Output the (X, Y) coordinate of the center of the cell containing the given text.  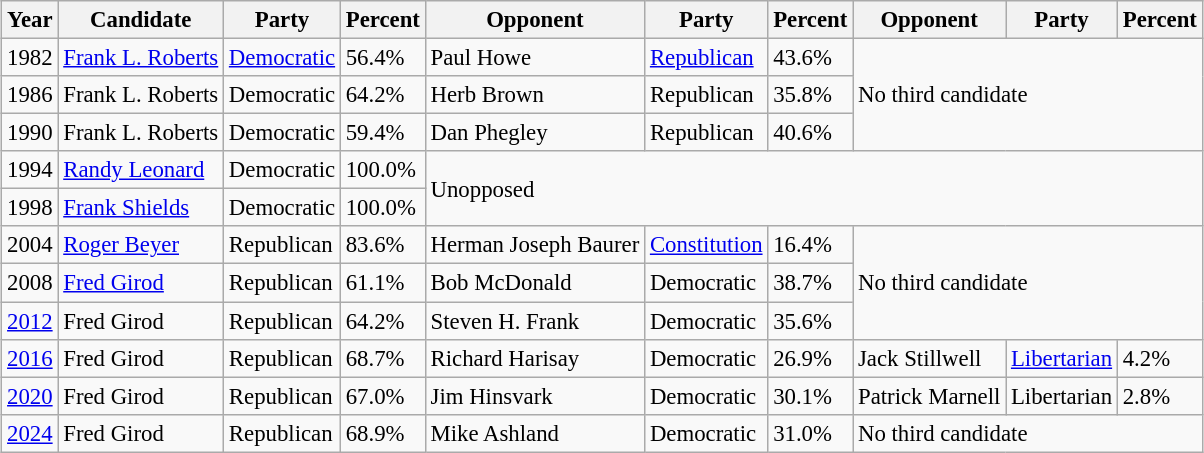
68.9% (382, 433)
4.2% (1160, 358)
2024 (30, 433)
67.0% (382, 396)
35.6% (810, 321)
Year (30, 20)
2016 (30, 358)
61.1% (382, 283)
43.6% (810, 57)
2008 (30, 283)
Mike Ashland (534, 433)
26.9% (810, 358)
38.7% (810, 283)
Bob McDonald (534, 283)
Patrick Marnell (930, 396)
Dan Phegley (534, 133)
1998 (30, 208)
16.4% (810, 245)
Herb Brown (534, 95)
2.8% (1160, 396)
30.1% (810, 396)
2020 (30, 396)
Constitution (706, 245)
Randy Leonard (141, 170)
Frank Shields (141, 208)
Jack Stillwell (930, 358)
68.7% (382, 358)
40.6% (810, 133)
Jim Hinsvark (534, 396)
1982 (30, 57)
Paul Howe (534, 57)
1994 (30, 170)
59.4% (382, 133)
Richard Harisay (534, 358)
Herman Joseph Baurer (534, 245)
Unopposed (814, 188)
35.8% (810, 95)
Roger Beyer (141, 245)
56.4% (382, 57)
2012 (30, 321)
Candidate (141, 20)
1986 (30, 95)
Steven H. Frank (534, 321)
2004 (30, 245)
31.0% (810, 433)
1990 (30, 133)
83.6% (382, 245)
